From the cell containing the given text, extract its center point as [x, y] coordinate. 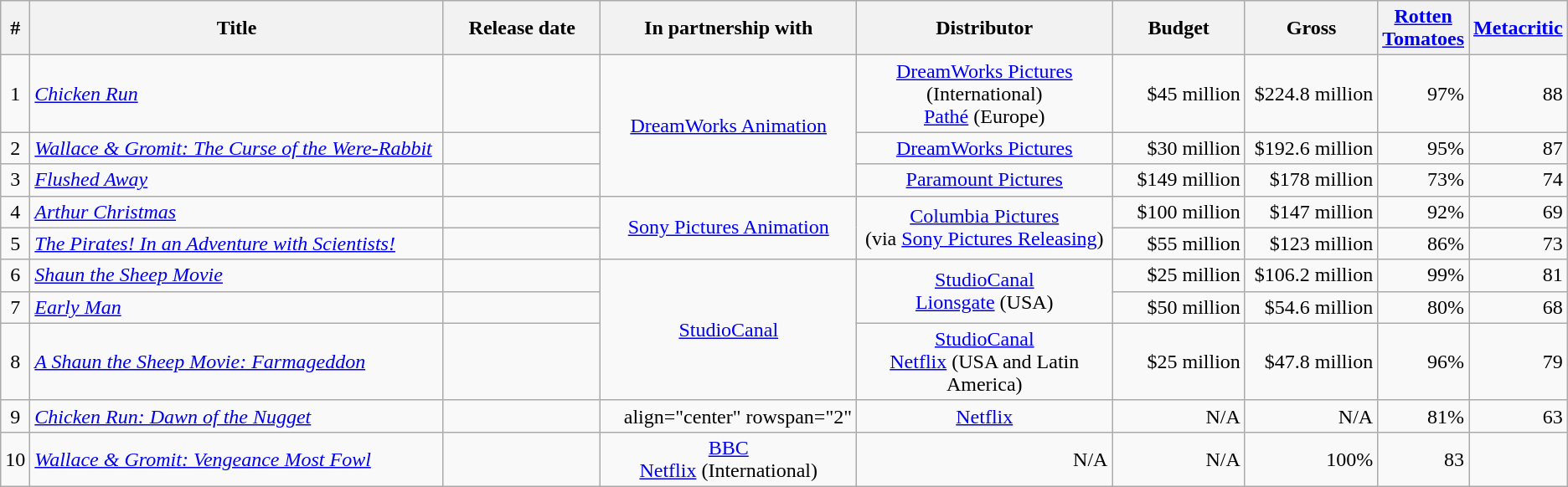
$47.8 million [1311, 361]
96% [1424, 361]
$45 million [1179, 94]
88 [1519, 94]
StudioCanalLionsgate (USA) [985, 291]
81 [1519, 275]
83 [1424, 459]
87 [1519, 148]
Arthur Christmas [237, 212]
69 [1519, 212]
$123 million [1311, 243]
80% [1424, 307]
86% [1424, 243]
Chicken Run [237, 94]
95% [1424, 148]
$54.6 million [1311, 307]
Early Man [237, 307]
Distributor [985, 28]
Budget [1179, 28]
81% [1424, 416]
3 [15, 180]
Wallace & Gromit: Vengeance Most Fowl [237, 459]
Flushed Away [237, 180]
$149 million [1179, 180]
Metacritic [1519, 28]
$30 million [1179, 148]
align="center" rowspan="2" [729, 416]
DreamWorks Pictures (International)Pathé (Europe) [985, 94]
Chicken Run: Dawn of the Nugget [237, 416]
Release date [522, 28]
Title [237, 28]
$50 million [1179, 307]
Wallace & Gromit: The Curse of the Were-Rabbit [237, 148]
StudioCanalNetflix (USA and Latin America) [985, 361]
DreamWorks Pictures [985, 148]
4 [15, 212]
68 [1519, 307]
In partnership with [729, 28]
6 [15, 275]
$147 million [1311, 212]
Gross [1311, 28]
Rotten Tomatoes [1424, 28]
9 [15, 416]
92% [1424, 212]
$224.8 million [1311, 94]
79 [1519, 361]
Shaun the Sheep Movie [237, 275]
# [15, 28]
8 [15, 361]
DreamWorks Animation [729, 126]
$192.6 million [1311, 148]
5 [15, 243]
Sony Pictures Animation [729, 228]
Netflix [985, 416]
Columbia Pictures(via Sony Pictures Releasing) [985, 228]
$100 million [1179, 212]
10 [15, 459]
73 [1519, 243]
Paramount Pictures [985, 180]
The Pirates! In an Adventure with Scientists! [237, 243]
73% [1424, 180]
97% [1424, 94]
63 [1519, 416]
$55 million [1179, 243]
BBCNetflix (International) [729, 459]
StudioCanal [729, 330]
$178 million [1311, 180]
1 [15, 94]
2 [15, 148]
$106.2 million [1311, 275]
74 [1519, 180]
A Shaun the Sheep Movie: Farmageddon [237, 361]
99% [1424, 275]
100% [1311, 459]
7 [15, 307]
